Scan for the cell matching the given text and deliver its [X, Y] coordinate at center. 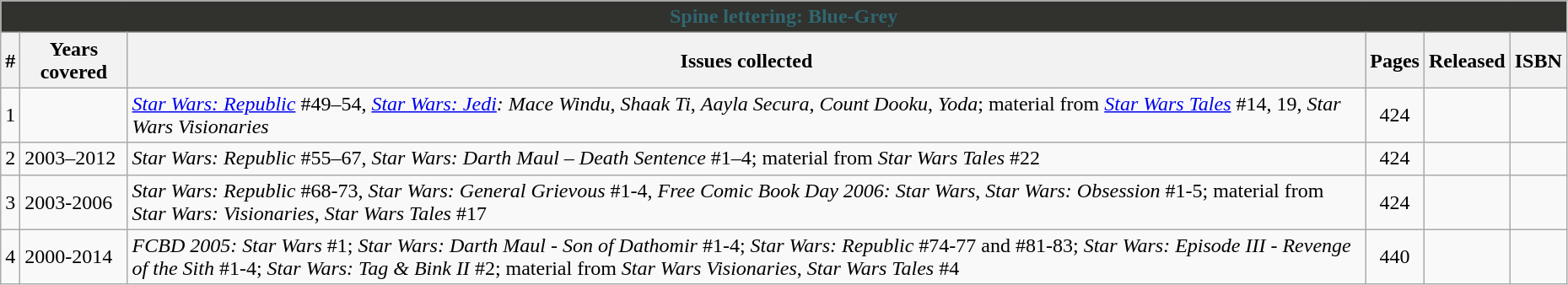
Spine lettering: Blue-Grey [784, 17]
2 [10, 159]
# [10, 61]
4 [10, 256]
Years covered [74, 61]
440 [1395, 256]
3 [10, 202]
Released [1467, 61]
Star Wars: Republic #55–67, Star Wars: Darth Maul – Death Sentence #1–4; material from Star Wars Tales #22 [746, 159]
2003-2006 [74, 202]
Pages [1395, 61]
ISBN [1538, 61]
2000-2014 [74, 256]
1 [10, 115]
2003–2012 [74, 159]
Issues collected [746, 61]
